Pinpoint the cell where the given text exists, returning its [x, y] midpoint coordinate. 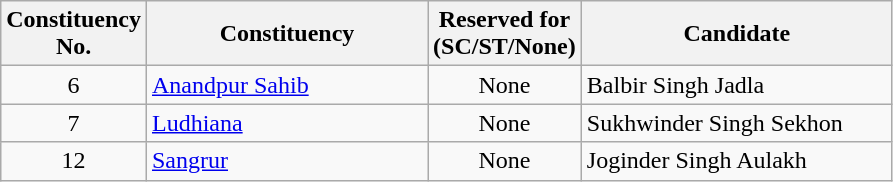
Candidate [736, 34]
7 [74, 123]
Balbir Singh Jadla [736, 85]
Constituency No. [74, 34]
Constituency [286, 34]
Ludhiana [286, 123]
12 [74, 161]
6 [74, 85]
Sangrur [286, 161]
Joginder Singh Aulakh [736, 161]
Anandpur Sahib [286, 85]
Sukhwinder Singh Sekhon [736, 123]
Reserved for (SC/ST/None) [505, 34]
